Pinpoint the cell where the given text exists, returning its (X, Y) midpoint coordinate. 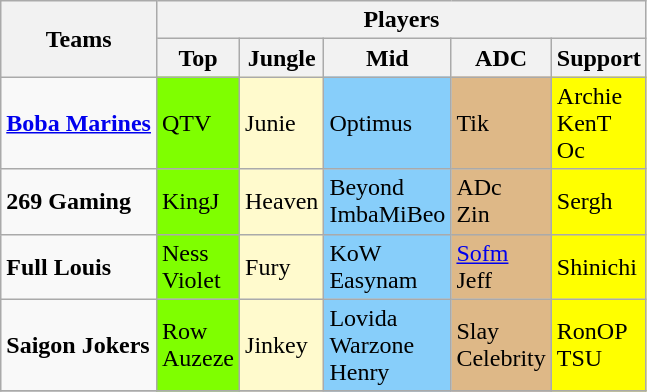
Top (198, 58)
Saigon Jokers (79, 345)
Archie KenT Oc (598, 123)
Slay Celebrity (501, 345)
Jungle (282, 58)
Shinichi (598, 266)
Fury (282, 266)
ADc Zin (501, 202)
Jinkey (282, 345)
Sofm Jeff (501, 266)
Row Auzeze (198, 345)
Full Louis (79, 266)
Teams (79, 39)
Players (401, 20)
Boba Marines (79, 123)
QTV (198, 123)
KoW Easynam (388, 266)
269 Gaming (79, 202)
Support (598, 58)
Heaven (282, 202)
Sergh (598, 202)
Optimus (388, 123)
RonOP TSU (598, 345)
Ness Violet (198, 266)
KingJ (198, 202)
Mid (388, 58)
Beyond ImbaMiBeo (388, 202)
ADC (501, 58)
Lovida Warzone Henry (388, 345)
Tik (501, 123)
Junie (282, 123)
